Search for the cell housing the specified text and yield its [x, y] center coordinate. 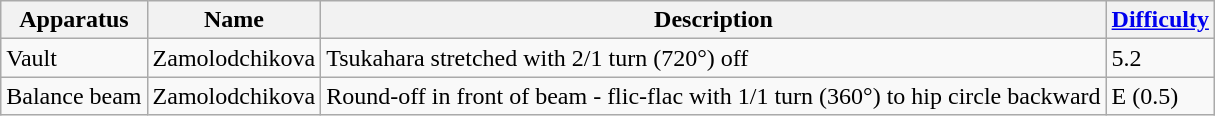
Difficulty [1160, 20]
5.2 [1160, 58]
Round-off in front of beam - flic-flac with 1/1 turn (360°) to hip circle backward [714, 96]
Apparatus [74, 20]
E (0.5) [1160, 96]
Name [234, 20]
Tsukahara stretched with 2/1 turn (720°) off [714, 58]
Balance beam [74, 96]
Vault [74, 58]
Description [714, 20]
